Extract the (x, y) coordinate from the center of the cell holding the provided text.  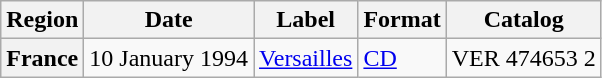
France (42, 58)
10 January 1994 (169, 58)
Date (169, 20)
Region (42, 20)
Catalog (524, 20)
Versailles (306, 58)
Format (402, 20)
VER 474653 2 (524, 58)
CD (402, 58)
Label (306, 20)
